Provide the [X, Y] coordinate of the cell's center where the given text is located.  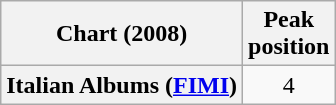
Peakposition [289, 34]
Italian Albums (FIMI) [122, 85]
4 [289, 85]
Chart (2008) [122, 34]
